Locate the cell with the specified text and output its (x, y) center coordinate. 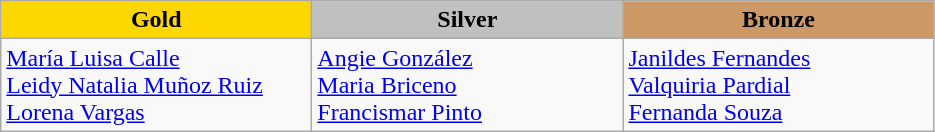
Bronze (778, 20)
Silver (468, 20)
María Luisa CalleLeidy Natalia Muñoz RuizLorena Vargas (156, 85)
Gold (156, 20)
Janildes FernandesValquiria PardialFernanda Souza (778, 85)
Angie GonzálezMaria BricenoFrancismar Pinto (468, 85)
